Scan for the cell matching the given text and deliver its (X, Y) coordinate at center. 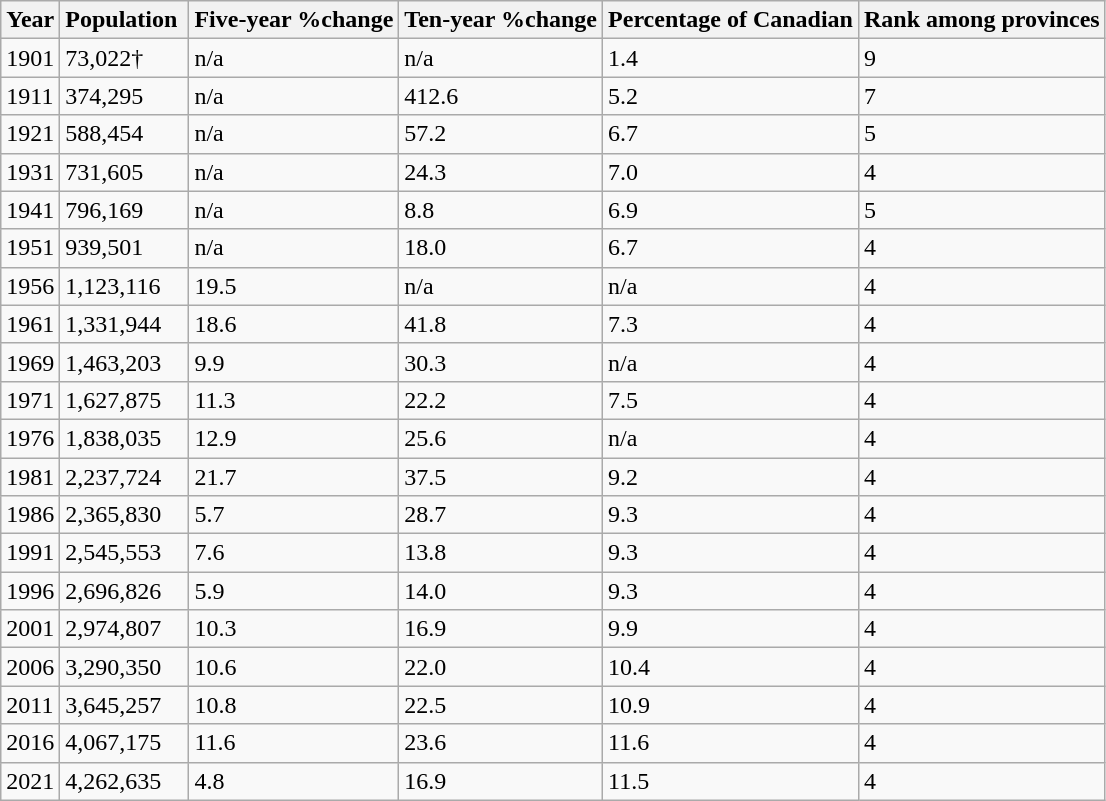
22.0 (501, 667)
10.6 (294, 667)
1,463,203 (124, 362)
1,123,116 (124, 286)
939,501 (124, 248)
8.8 (501, 210)
796,169 (124, 210)
Five-year %change (294, 20)
2001 (30, 629)
1.4 (731, 58)
2,237,724 (124, 477)
1,627,875 (124, 400)
9.2 (731, 477)
5.9 (294, 591)
7.3 (731, 324)
21.7 (294, 477)
18.0 (501, 248)
2011 (30, 705)
Ten-year %change (501, 20)
Rank among provinces (982, 20)
11.5 (731, 781)
5.7 (294, 515)
Percentage of Canadian (731, 20)
12.9 (294, 438)
Year (30, 20)
22.5 (501, 705)
1,838,035 (124, 438)
1981 (30, 477)
7.6 (294, 553)
11.3 (294, 400)
731,605 (124, 172)
1901 (30, 58)
10.3 (294, 629)
57.2 (501, 134)
1991 (30, 553)
9 (982, 58)
1996 (30, 591)
19.5 (294, 286)
374,295 (124, 96)
1931 (30, 172)
Population (124, 20)
22.2 (501, 400)
3,645,257 (124, 705)
1941 (30, 210)
23.6 (501, 743)
5.2 (731, 96)
2016 (30, 743)
1986 (30, 515)
1971 (30, 400)
2,365,830 (124, 515)
10.9 (731, 705)
4,067,175 (124, 743)
412.6 (501, 96)
7 (982, 96)
7.5 (731, 400)
14.0 (501, 591)
6.9 (731, 210)
28.7 (501, 515)
1956 (30, 286)
2,974,807 (124, 629)
2,696,826 (124, 591)
1961 (30, 324)
10.8 (294, 705)
1976 (30, 438)
37.5 (501, 477)
2021 (30, 781)
25.6 (501, 438)
2006 (30, 667)
2,545,553 (124, 553)
30.3 (501, 362)
13.8 (501, 553)
4,262,635 (124, 781)
1951 (30, 248)
1969 (30, 362)
1,331,944 (124, 324)
73,022† (124, 58)
4.8 (294, 781)
7.0 (731, 172)
10.4 (731, 667)
1921 (30, 134)
41.8 (501, 324)
1911 (30, 96)
588,454 (124, 134)
18.6 (294, 324)
3,290,350 (124, 667)
24.3 (501, 172)
